Locate the cell with the specified text and output its [x, y] center coordinate. 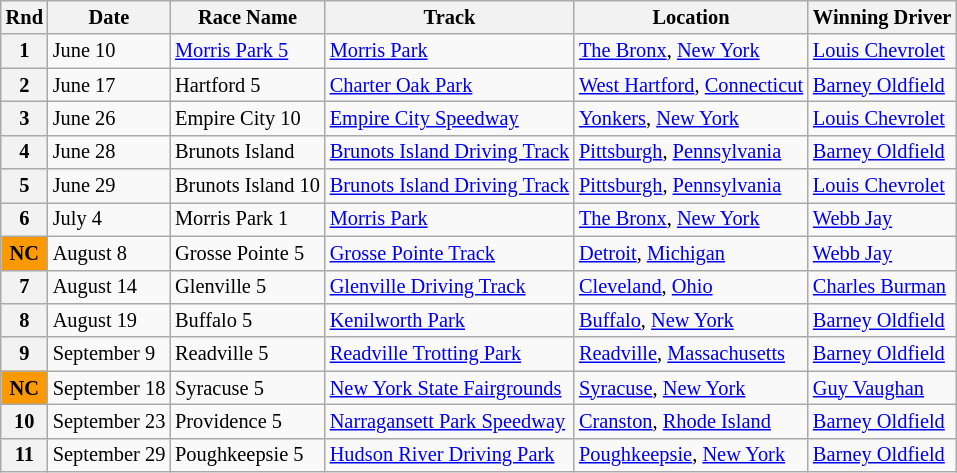
9 [24, 354]
Brunots Island [248, 152]
6 [24, 219]
Grosse Pointe Track [450, 253]
September 18 [109, 388]
Track [450, 17]
Buffalo, New York [691, 320]
Brunots Island 10 [248, 186]
Cleveland, Ohio [691, 287]
Poughkeepsie, New York [691, 455]
Readville Trotting Park [450, 354]
3 [24, 118]
West Hartford, Connecticut [691, 85]
New York State Fairgrounds [450, 388]
June 10 [109, 51]
June 29 [109, 186]
Glenville 5 [248, 287]
Providence 5 [248, 421]
June 26 [109, 118]
Readville 5 [248, 354]
Empire City 10 [248, 118]
Yonkers, New York [691, 118]
Poughkeepsie 5 [248, 455]
July 4 [109, 219]
1 [24, 51]
Empire City Speedway [450, 118]
Charles Burman [882, 287]
Detroit, Michigan [691, 253]
Grosse Pointe 5 [248, 253]
Readville, Massachusetts [691, 354]
Guy Vaughan [882, 388]
August 8 [109, 253]
Syracuse, New York [691, 388]
September 9 [109, 354]
Morris Park 5 [248, 51]
August 14 [109, 287]
June 17 [109, 85]
11 [24, 455]
September 29 [109, 455]
Glenville Driving Track [450, 287]
Date [109, 17]
5 [24, 186]
September 23 [109, 421]
7 [24, 287]
Narragansett Park Speedway [450, 421]
Morris Park 1 [248, 219]
June 28 [109, 152]
8 [24, 320]
2 [24, 85]
Buffalo 5 [248, 320]
4 [24, 152]
Cranston, Rhode Island [691, 421]
Syracuse 5 [248, 388]
Location [691, 17]
Race Name [248, 17]
Kenilworth Park [450, 320]
Rnd [24, 17]
10 [24, 421]
Charter Oak Park [450, 85]
August 19 [109, 320]
Hudson River Driving Park [450, 455]
Hartford 5 [248, 85]
Winning Driver [882, 17]
